Output the [X, Y] coordinate of the center of the cell containing the given text.  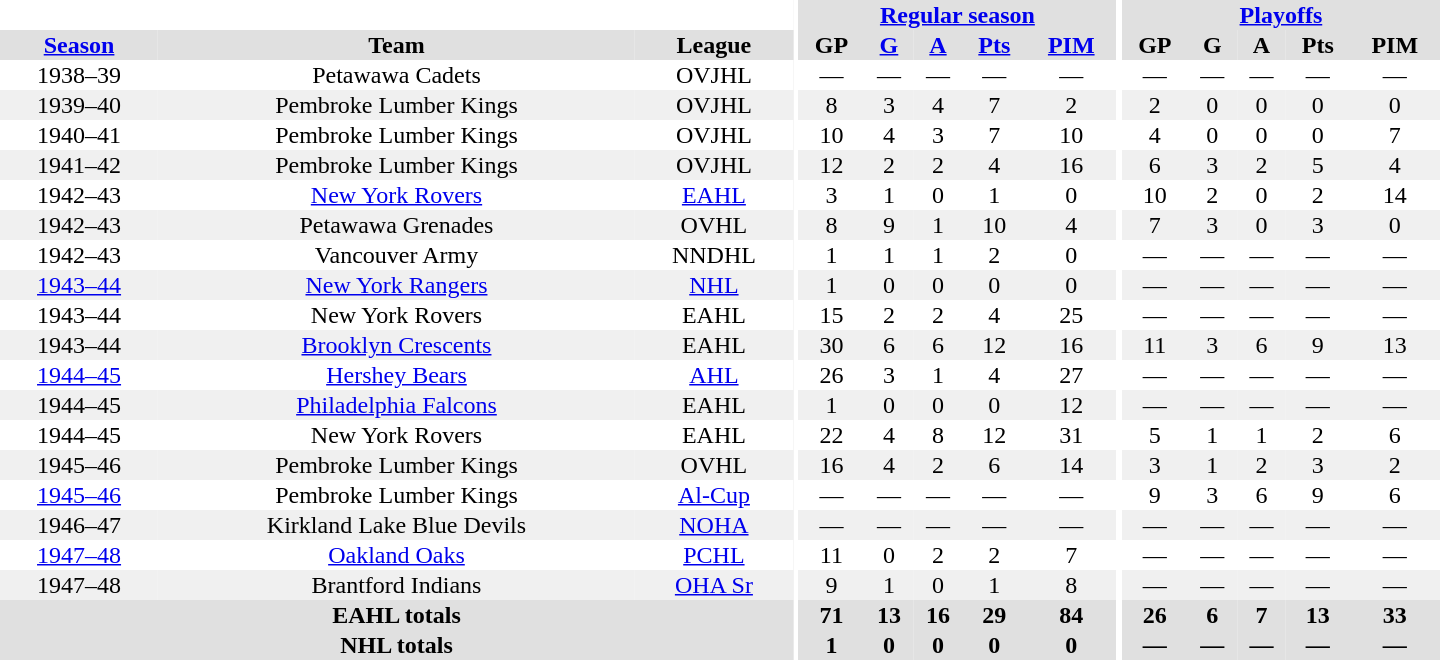
30 [831, 345]
29 [995, 615]
1940–41 [79, 135]
1939–40 [79, 105]
Oakland Oaks [396, 555]
1938–39 [79, 75]
Vancouver Army [396, 255]
1941–42 [79, 165]
AHL [714, 375]
1946–47 [79, 525]
NOHA [714, 525]
NHL totals [396, 645]
Al-Cup [714, 495]
Petawawa Cadets [396, 75]
Brantford Indians [396, 585]
NHL [714, 285]
PCHL [714, 555]
15 [831, 315]
25 [1071, 315]
League [714, 45]
33 [1395, 615]
31 [1071, 435]
84 [1071, 615]
OHA Sr [714, 585]
Season [79, 45]
27 [1071, 375]
Team [396, 45]
Hershey Bears [396, 375]
NNDHL [714, 255]
Regular season [957, 15]
Petawawa Grenades [396, 225]
Kirkland Lake Blue Devils [396, 525]
Brooklyn Crescents [396, 345]
Philadelphia Falcons [396, 405]
EAHL totals [396, 615]
22 [831, 435]
71 [831, 615]
New York Rangers [396, 285]
Playoffs [1281, 15]
